Find where the given text appears and provide that cell's center as (X, Y) coordinate. 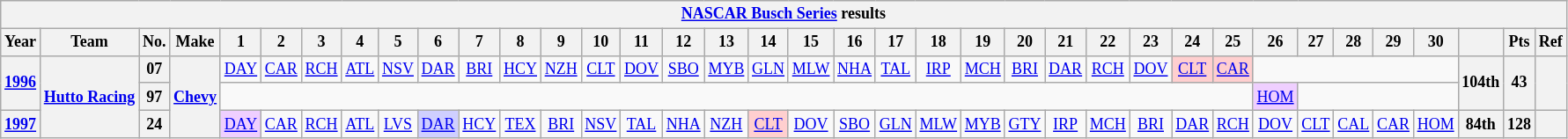
16 (855, 42)
No. (155, 42)
Pts (1520, 42)
25 (1233, 42)
Ref (1550, 42)
9 (561, 42)
20 (1025, 42)
CAL (1354, 123)
Year (21, 42)
13 (726, 42)
128 (1520, 123)
43 (1520, 83)
Team (89, 42)
7 (479, 42)
27 (1315, 42)
29 (1394, 42)
1996 (21, 83)
6 (438, 42)
23 (1151, 42)
12 (683, 42)
4 (360, 42)
26 (1275, 42)
21 (1065, 42)
Chevy (195, 97)
07 (155, 69)
17 (895, 42)
GTY (1025, 123)
11 (642, 42)
30 (1435, 42)
3 (321, 42)
1997 (21, 123)
10 (600, 42)
TEX (521, 123)
Make (195, 42)
97 (155, 97)
NASCAR Busch Series results (784, 14)
28 (1354, 42)
5 (398, 42)
15 (810, 42)
19 (983, 42)
22 (1108, 42)
Hutto Racing (89, 97)
1 (240, 42)
LVS (398, 123)
84th (1481, 123)
104th (1481, 83)
8 (521, 42)
2 (281, 42)
18 (939, 42)
14 (769, 42)
